From the cell containing the given text, extract its center point as (X, Y) coordinate. 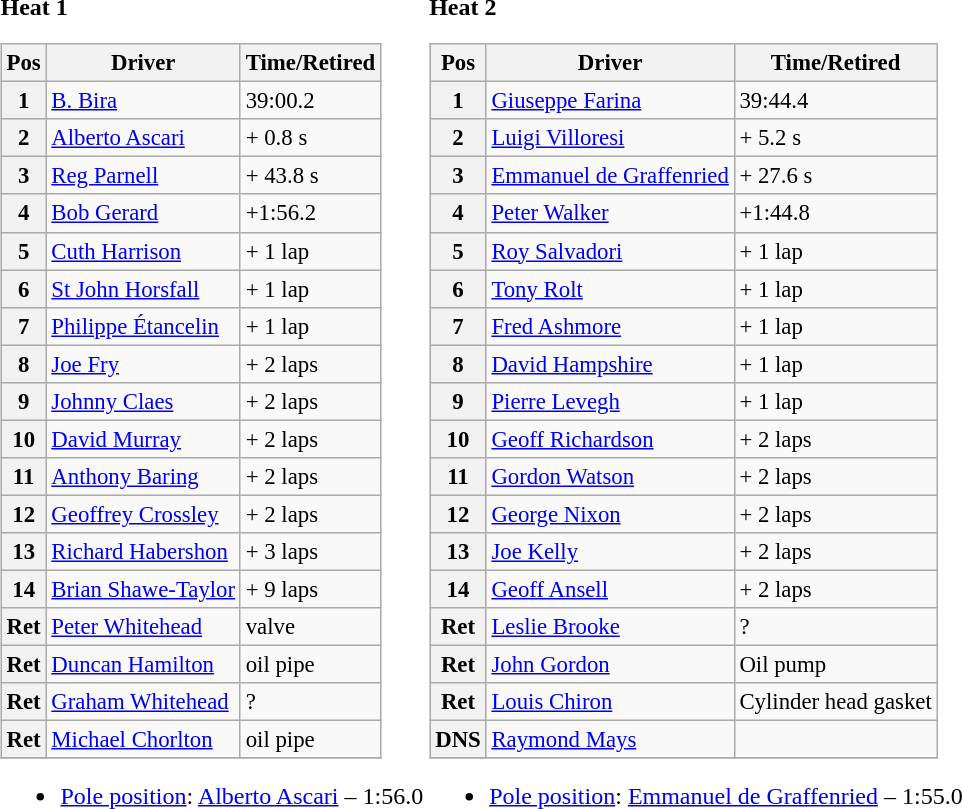
Raymond Mays (610, 740)
Geoffrey Crossley (143, 514)
John Gordon (610, 665)
Giuseppe Farina (610, 101)
Joe Fry (143, 364)
Roy Salvadori (610, 251)
+ 43.8 s (310, 176)
Emmanuel de Graffenried (610, 176)
Pierre Levegh (610, 401)
Johnny Claes (143, 401)
Geoff Richardson (610, 439)
Peter Walker (610, 213)
+ 27.6 s (836, 176)
Cylinder head gasket (836, 702)
Fred Ashmore (610, 326)
Anthony Baring (143, 477)
Bob Gerard (143, 213)
B. Bira (143, 101)
DNS (458, 740)
Reg Parnell (143, 176)
+ 0.8 s (310, 138)
Peter Whitehead (143, 627)
39:00.2 (310, 101)
St John Horsfall (143, 289)
Oil pump (836, 665)
Louis Chiron (610, 702)
Duncan Hamilton (143, 665)
valve (310, 627)
David Hampshire (610, 364)
Tony Rolt (610, 289)
Richard Habershon (143, 552)
George Nixon (610, 514)
Cuth Harrison (143, 251)
Gordon Watson (610, 477)
+1:56.2 (310, 213)
Geoff Ansell (610, 589)
Luigi Villoresi (610, 138)
Philippe Étancelin (143, 326)
David Murray (143, 439)
+ 3 laps (310, 552)
Graham Whitehead (143, 702)
+ 9 laps (310, 589)
+1:44.8 (836, 213)
Michael Chorlton (143, 740)
Joe Kelly (610, 552)
39:44.4 (836, 101)
Leslie Brooke (610, 627)
Alberto Ascari (143, 138)
Brian Shawe-Taylor (143, 589)
+ 5.2 s (836, 138)
